Provide the (X, Y) coordinate of the cell's center where the given text is located.  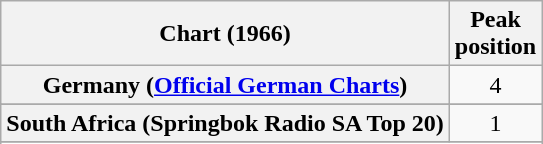
South Africa (Springbok Radio SA Top 20) (226, 123)
1 (495, 123)
4 (495, 85)
Chart (1966) (226, 34)
Peakposition (495, 34)
Germany (Official German Charts) (226, 85)
